Scan for the cell matching the given text and deliver its [X, Y] coordinate at center. 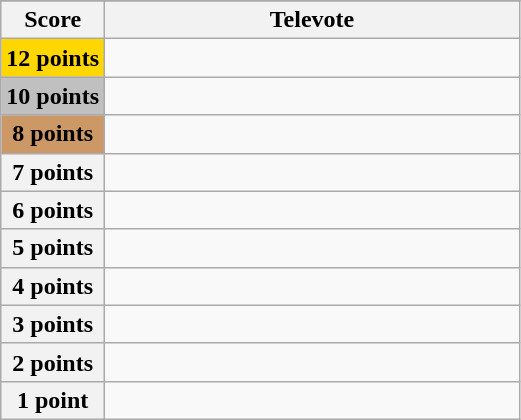
Televote [312, 20]
3 points [53, 324]
2 points [53, 362]
4 points [53, 286]
6 points [53, 210]
10 points [53, 96]
7 points [53, 172]
5 points [53, 248]
Score [53, 20]
8 points [53, 134]
12 points [53, 58]
1 point [53, 400]
